Output the (x, y) coordinate of the center of the cell containing the given text.  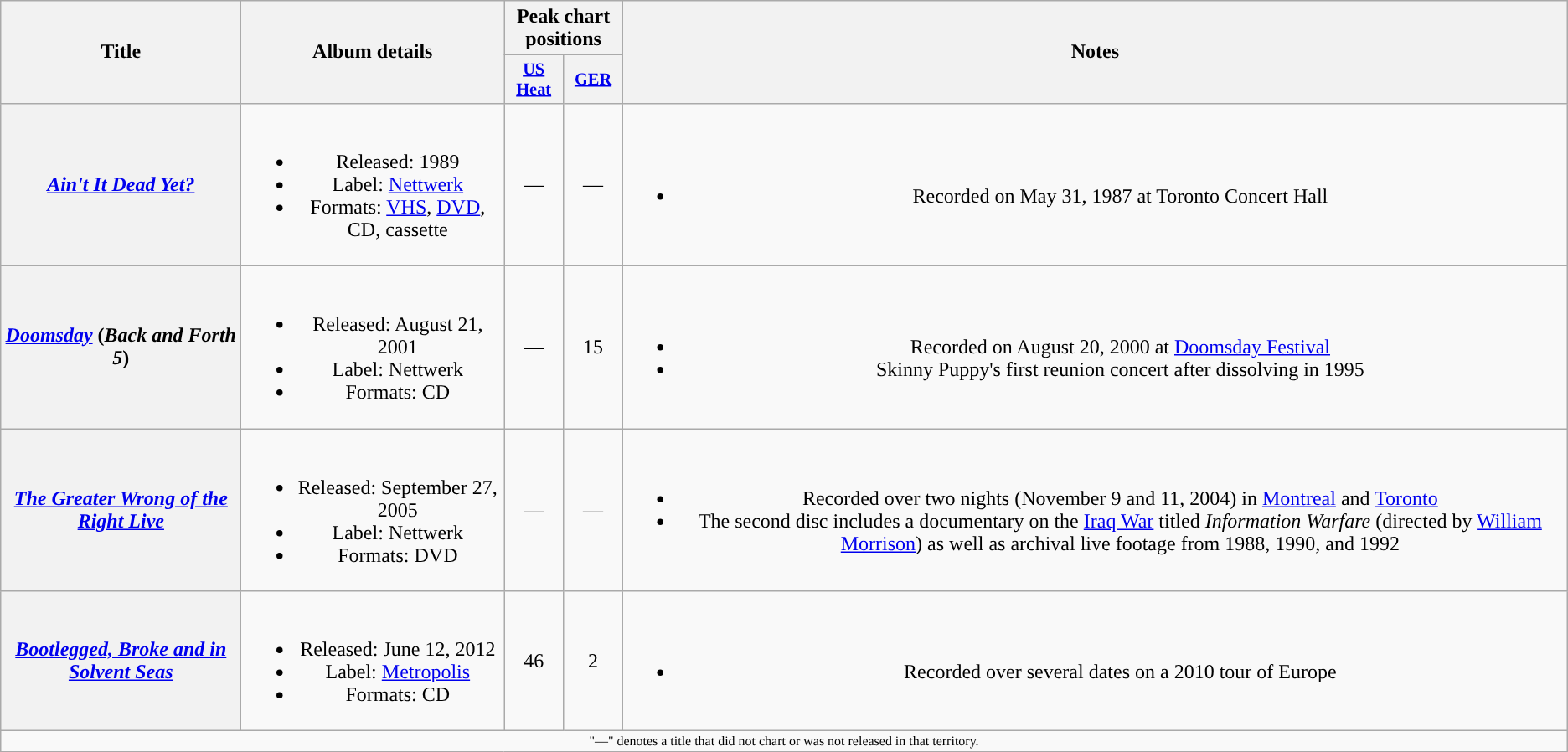
Bootlegged, Broke and in Solvent Seas (121, 662)
15 (593, 348)
Released: June 12, 2012Label: MetropolisFormats: CD (373, 662)
Peak chart positions (564, 28)
Ain't It Dead Yet? (121, 184)
Recorded on May 31, 1987 at Toronto Concert Hall (1095, 184)
The Greater Wrong of the Right Live (121, 510)
Title (121, 52)
Released: September 27, 2005Label: NettwerkFormats: DVD (373, 510)
46 (534, 662)
Doomsday (Back and Forth 5) (121, 348)
GER (593, 80)
US Heat (534, 80)
2 (593, 662)
Notes (1095, 52)
Recorded on August 20, 2000 at Doomsday FestivalSkinny Puppy's first reunion concert after dissolving in 1995 (1095, 348)
"—" denotes a title that did not chart or was not released in that territory. (784, 741)
Released: August 21, 2001Label: NettwerkFormats: CD (373, 348)
Recorded over several dates on a 2010 tour of Europe (1095, 662)
Released: 1989Label: NettwerkFormats: VHS, DVD, CD, cassette (373, 184)
Album details (373, 52)
